Find where the given text appears and provide that cell's center as [X, Y] coordinate. 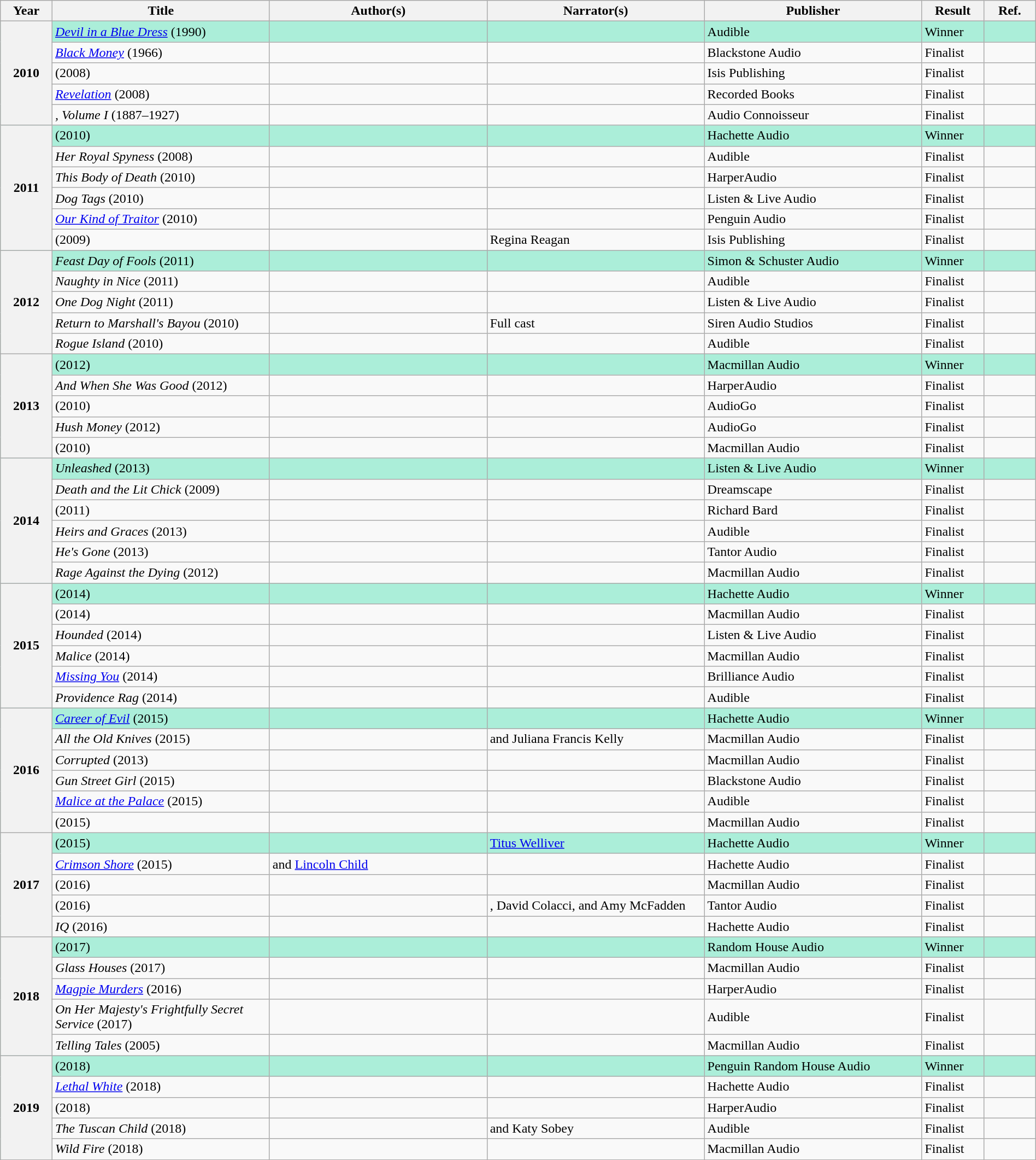
Audio Connoisseur [813, 115]
, Volume I (1887–1927) [161, 115]
2016 [26, 770]
Narrator(s) [596, 11]
Unleashed (2013) [161, 468]
(2017) [161, 947]
Telling Tales (2005) [161, 1045]
Penguin Audio [813, 219]
(2009) [161, 239]
2017 [26, 884]
(2012) [161, 365]
2010 [26, 73]
He's Gone (2013) [161, 552]
Our Kind of Traitor (2010) [161, 219]
This Body of Death (2010) [161, 177]
(2011) [161, 510]
Her Royal Spyness (2008) [161, 156]
Death and the Lit Chick (2009) [161, 489]
Titus Welliver [596, 843]
Providence Rag (2014) [161, 698]
Rogue Island (2010) [161, 344]
Feast Day of Fools (2011) [161, 261]
, David Colacci, and Amy McFadden [596, 905]
Random House Audio [813, 947]
Missing You (2014) [161, 677]
Magpie Murders (2016) [161, 989]
Malice (2014) [161, 656]
The Tuscan Child (2018) [161, 1128]
Author(s) [378, 11]
Dog Tags (2010) [161, 198]
Rage Against the Dying (2012) [161, 572]
Siren Audio Studios [813, 323]
and Juliana Francis Kelly [596, 739]
Hounded (2014) [161, 635]
Full cast [596, 323]
Black Money (1966) [161, 52]
Lethal White (2018) [161, 1087]
Recorded Books [813, 94]
Penguin Random House Audio [813, 1066]
Wild Fire (2018) [161, 1149]
2018 [26, 996]
Malice at the Palace (2015) [161, 801]
Crimson Shore (2015) [161, 864]
2019 [26, 1108]
Hush Money (2012) [161, 427]
and Lincoln Child [378, 864]
Devil in a Blue Dress (1990) [161, 32]
Result [953, 11]
Dreamscape [813, 489]
Career of Evil (2015) [161, 718]
Regina Reagan [596, 239]
and Katy Sobey [596, 1128]
Simon & Schuster Audio [813, 261]
On Her Majesty's Frightfully Secret Service (2017) [161, 1017]
2011 [26, 188]
Year [26, 11]
2012 [26, 302]
Glass Houses (2017) [161, 968]
Richard Bard [813, 510]
2013 [26, 406]
Return to Marshall's Bayou (2010) [161, 323]
2015 [26, 645]
All the Old Knives (2015) [161, 739]
Revelation (2008) [161, 94]
And When She Was Good (2012) [161, 385]
Brilliance Audio [813, 677]
One Dog Night (2011) [161, 302]
Heirs and Graces (2013) [161, 531]
2014 [26, 520]
IQ (2016) [161, 927]
Gun Street Girl (2015) [161, 781]
(2008) [161, 73]
Naughty in Nice (2011) [161, 282]
Ref. [1010, 11]
Publisher [813, 11]
Title [161, 11]
Corrupted (2013) [161, 760]
